From the cell containing the given text, extract its center point as [X, Y] coordinate. 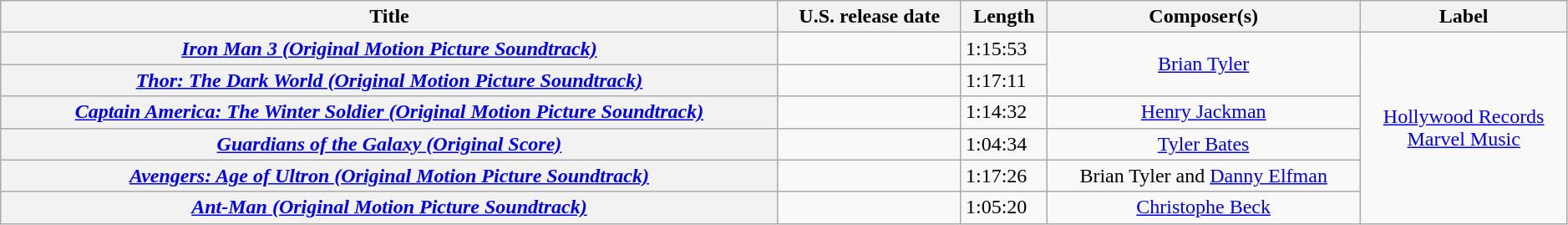
1:17:26 [1004, 176]
Christophe Beck [1203, 207]
1:05:20 [1004, 207]
Brian Tyler and Danny Elfman [1203, 176]
Length [1004, 17]
U.S. release date [869, 17]
Thor: The Dark World (Original Motion Picture Soundtrack) [389, 80]
Composer(s) [1203, 17]
Hollywood RecordsMarvel Music [1464, 128]
1:04:34 [1004, 144]
Henry Jackman [1203, 112]
Ant-Man (Original Motion Picture Soundtrack) [389, 207]
1:15:53 [1004, 49]
Captain America: The Winter Soldier (Original Motion Picture Soundtrack) [389, 112]
Title [389, 17]
Label [1464, 17]
Iron Man 3 (Original Motion Picture Soundtrack) [389, 49]
Tyler Bates [1203, 144]
Guardians of the Galaxy (Original Score) [389, 144]
Brian Tyler [1203, 64]
1:17:11 [1004, 80]
Avengers: Age of Ultron (Original Motion Picture Soundtrack) [389, 176]
1:14:32 [1004, 112]
